Output the (x, y) coordinate of the center of the cell containing the given text.  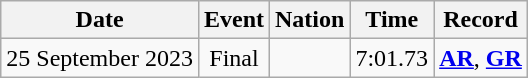
Final (234, 58)
Date (100, 20)
7:01.73 (392, 58)
AR, GR (481, 58)
Event (234, 20)
25 September 2023 (100, 58)
Record (481, 20)
Nation (310, 20)
Time (392, 20)
